Detect which cell encompasses the target text, then output its [X, Y] center coordinate. 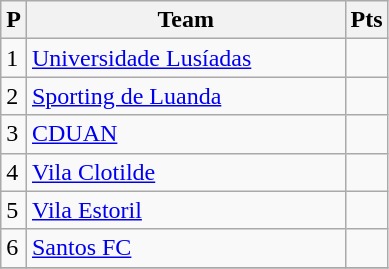
2 [14, 96]
Vila Clotilde [186, 172]
6 [14, 248]
P [14, 20]
Universidade Lusíadas [186, 58]
4 [14, 172]
Team [186, 20]
CDUAN [186, 134]
Vila Estoril [186, 210]
Santos FC [186, 248]
Sporting de Luanda [186, 96]
Pts [366, 20]
3 [14, 134]
5 [14, 210]
1 [14, 58]
